Determine the (x, y) coordinate at the center of the cell enclosing the given text.  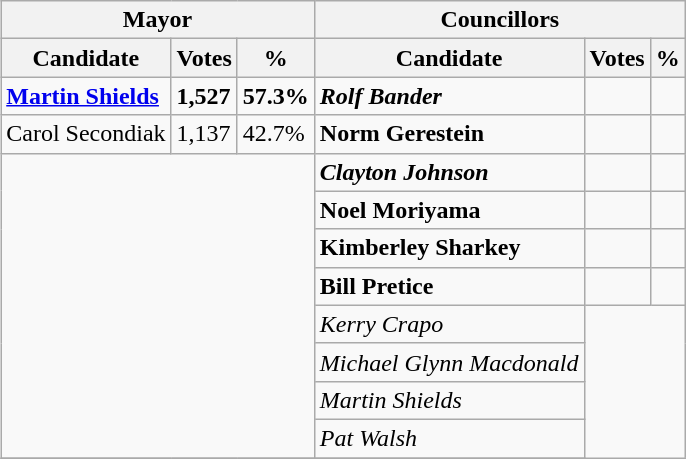
Clayton Johnson (449, 172)
1,137 (204, 134)
1,527 (204, 96)
42.7% (276, 134)
Rolf Bander (449, 96)
Michael Glynn Macdonald (449, 362)
Bill Pretice (449, 286)
Pat Walsh (449, 438)
Councillors (500, 20)
Mayor (158, 20)
Noel Moriyama (449, 210)
Kimberley Sharkey (449, 248)
Carol Secondiak (86, 134)
Kerry Crapo (449, 324)
Norm Gerestein (449, 134)
57.3% (276, 96)
